Capture the cell that displays the provided text and extract its (x, y) central coordinate. 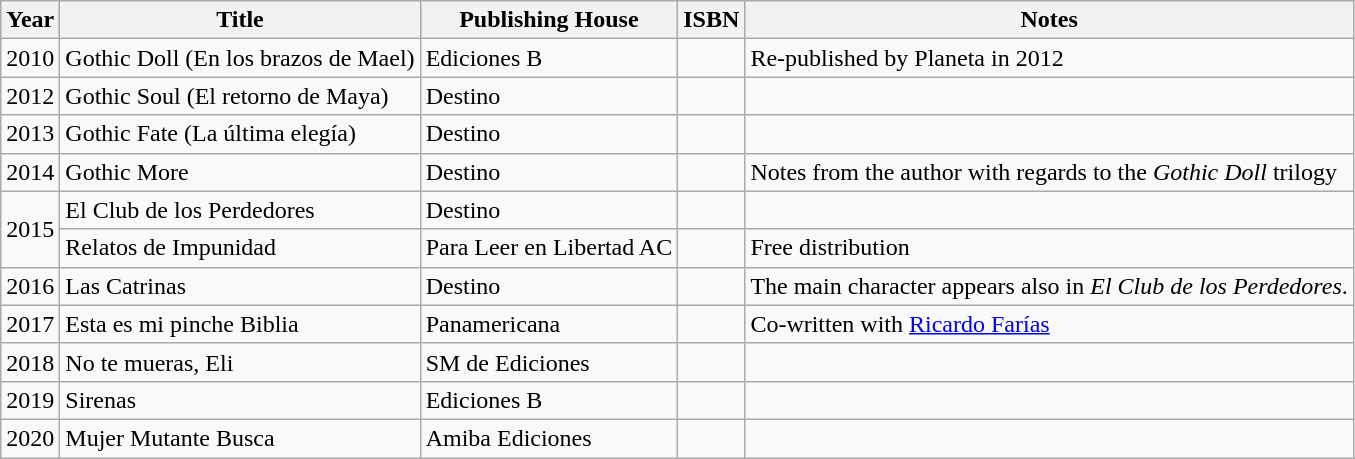
2019 (30, 400)
Notes from the author with regards to the Gothic Doll trilogy (1049, 172)
2015 (30, 229)
2018 (30, 362)
2020 (30, 438)
2014 (30, 172)
Gothic Doll (En los brazos de Mael) (240, 58)
SM de Ediciones (549, 362)
Co-written with Ricardo Farías (1049, 324)
Esta es mi pinche Biblia (240, 324)
2010 (30, 58)
Notes (1049, 20)
Re-published by Planeta in 2012 (1049, 58)
Free distribution (1049, 248)
Panamericana (549, 324)
2012 (30, 96)
Gothic Soul (El retorno de Maya) (240, 96)
No te mueras, Eli (240, 362)
Para Leer en Libertad AC (549, 248)
2013 (30, 134)
Amiba Ediciones (549, 438)
Publishing House (549, 20)
Year (30, 20)
Gothic More (240, 172)
The main character appears also in El Club de los Perdedores. (1049, 286)
Title (240, 20)
ISBN (712, 20)
Relatos de Impunidad (240, 248)
2016 (30, 286)
El Club de los Perdedores (240, 210)
Mujer Mutante Busca (240, 438)
2017 (30, 324)
Sirenas (240, 400)
Gothic Fate (La última elegía) (240, 134)
Las Catrinas (240, 286)
